Pinpoint the cell where the given text exists, returning its (X, Y) midpoint coordinate. 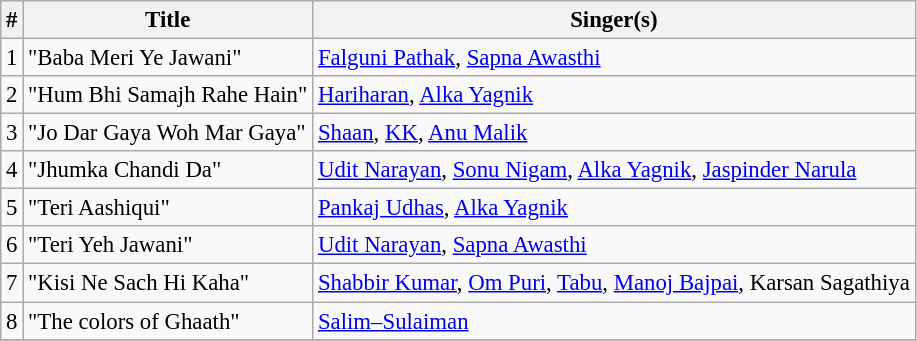
Udit Narayan, Sapna Awasthi (614, 245)
"The colors of Ghaath" (168, 321)
# (12, 20)
Hariharan, Alka Yagnik (614, 95)
"Jhumka Chandi Da" (168, 170)
"Teri Yeh Jawani" (168, 245)
Title (168, 20)
7 (12, 283)
1 (12, 58)
"Kisi Ne Sach Hi Kaha" (168, 283)
Shabbir Kumar, Om Puri, Tabu, Manoj Bajpai, Karsan Sagathiya (614, 283)
4 (12, 170)
Singer(s) (614, 20)
"Jo Dar Gaya Woh Mar Gaya" (168, 133)
5 (12, 208)
Udit Narayan, Sonu Nigam, Alka Yagnik, Jaspinder Narula (614, 170)
6 (12, 245)
"Teri Aashiqui" (168, 208)
3 (12, 133)
Falguni Pathak, Sapna Awasthi (614, 58)
Shaan, KK, Anu Malik (614, 133)
Salim–Sulaiman (614, 321)
2 (12, 95)
"Baba Meri Ye Jawani" (168, 58)
8 (12, 321)
Pankaj Udhas, Alka Yagnik (614, 208)
"Hum Bhi Samajh Rahe Hain" (168, 95)
